Find where the given text appears and provide that cell's center as [x, y] coordinate. 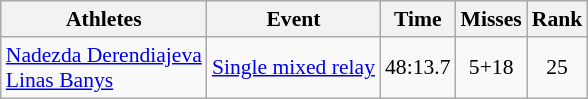
Rank [558, 19]
Time [418, 19]
48:13.7 [418, 68]
25 [558, 68]
Athletes [104, 19]
Event [294, 19]
5+18 [492, 68]
Single mixed relay [294, 68]
Misses [492, 19]
Nadezda DerendiajevaLinas Banys [104, 68]
